Search for the cell housing the specified text and yield its [x, y] center coordinate. 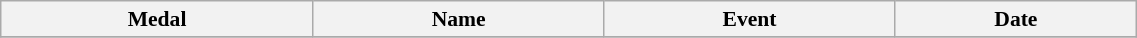
Event [750, 19]
Date [1016, 19]
Name [458, 19]
Medal [158, 19]
